Extract the [X, Y] coordinate from the center of the cell holding the provided text.  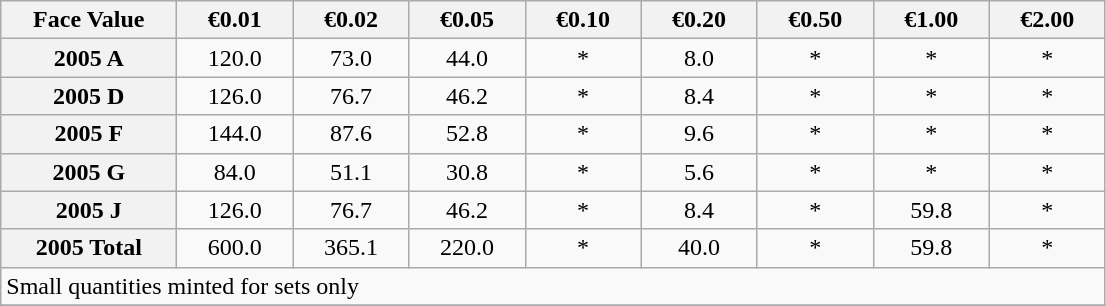
9.6 [699, 134]
€0.20 [699, 20]
40.0 [699, 248]
52.8 [467, 134]
84.0 [235, 172]
51.1 [351, 172]
120.0 [235, 58]
€0.50 [815, 20]
€1.00 [931, 20]
2005 D [89, 96]
144.0 [235, 134]
2005 G [89, 172]
2005 Total [89, 248]
Face Value [89, 20]
€0.10 [583, 20]
€0.05 [467, 20]
30.8 [467, 172]
87.6 [351, 134]
5.6 [699, 172]
€0.02 [351, 20]
365.1 [351, 248]
220.0 [467, 248]
2005 A [89, 58]
€0.01 [235, 20]
8.0 [699, 58]
73.0 [351, 58]
2005 F [89, 134]
€2.00 [1047, 20]
44.0 [467, 58]
600.0 [235, 248]
2005 J [89, 210]
Small quantities minted for sets only [554, 286]
